Scan for the cell matching the given text and deliver its (x, y) coordinate at center. 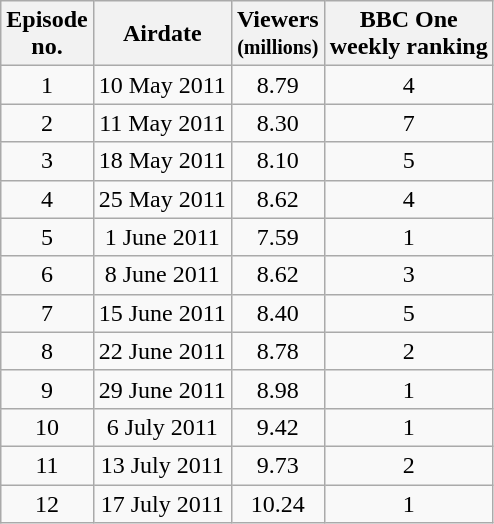
8.79 (278, 85)
8 (47, 351)
Episodeno. (47, 34)
8.98 (278, 389)
10.24 (278, 503)
6 July 2011 (162, 427)
8.30 (278, 123)
22 June 2011 (162, 351)
29 June 2011 (162, 389)
Airdate (162, 34)
13 July 2011 (162, 465)
10 May 2011 (162, 85)
9.73 (278, 465)
8.10 (278, 161)
6 (47, 275)
8.78 (278, 351)
8.40 (278, 313)
BBC Oneweekly ranking (408, 34)
25 May 2011 (162, 199)
12 (47, 503)
9.42 (278, 427)
7.59 (278, 237)
11 May 2011 (162, 123)
15 June 2011 (162, 313)
8 June 2011 (162, 275)
11 (47, 465)
10 (47, 427)
9 (47, 389)
18 May 2011 (162, 161)
1 June 2011 (162, 237)
Viewers(millions) (278, 34)
17 July 2011 (162, 503)
